Find where the given text appears and provide that cell's center as [x, y] coordinate. 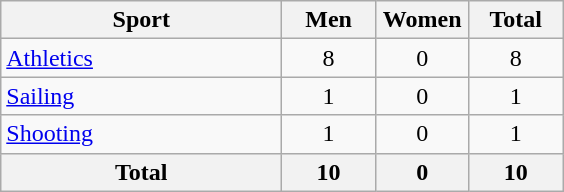
Sport [142, 20]
Men [329, 20]
Shooting [142, 134]
Women [422, 20]
Sailing [142, 96]
Athletics [142, 58]
